Detect which cell encompasses the target text, then output its [x, y] center coordinate. 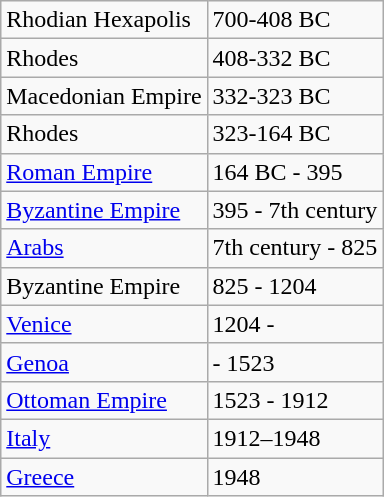
7th century - 825 [295, 248]
Greece [104, 477]
Ottoman Empire [104, 400]
395 - 7th century [295, 210]
1948 [295, 477]
825 - 1204 [295, 286]
Roman Empire [104, 172]
1912–1948 [295, 438]
Rhodian Hexapolis [104, 20]
Italy [104, 438]
Venice [104, 324]
323-164 BC [295, 134]
1204 - [295, 324]
Macedonian Empire [104, 96]
Genoa [104, 362]
700-408 BC [295, 20]
- 1523 [295, 362]
332-323 BC [295, 96]
164 BC - 395 [295, 172]
1523 - 1912 [295, 400]
Arabs [104, 248]
408-332 BC [295, 58]
